For the text-containing cell, return its midpoint in (x, y) coordinate format. 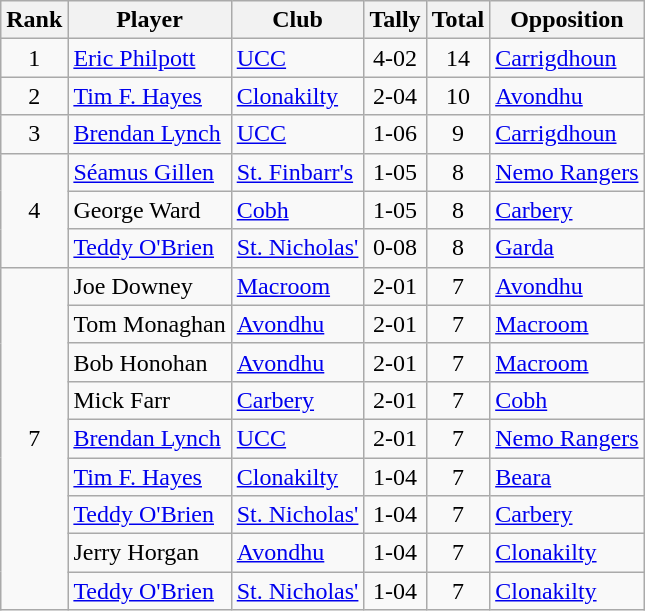
St. Finbarr's (298, 172)
Opposition (567, 20)
Joe Downey (150, 286)
2-04 (395, 96)
Tally (395, 20)
9 (458, 134)
Rank (34, 20)
Total (458, 20)
4 (34, 210)
Mick Farr (150, 400)
Bob Honohan (150, 362)
0-08 (395, 248)
1-06 (395, 134)
4-02 (395, 58)
Jerry Horgan (150, 553)
Player (150, 20)
3 (34, 134)
Club (298, 20)
Eric Philpott (150, 58)
1 (34, 58)
Tom Monaghan (150, 324)
14 (458, 58)
Garda (567, 248)
Séamus Gillen (150, 172)
George Ward (150, 210)
10 (458, 96)
2 (34, 96)
Beara (567, 477)
